Determine the (x, y) coordinate at the center of the cell enclosing the given text.  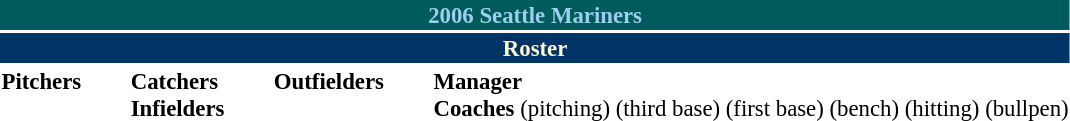
Roster (535, 48)
2006 Seattle Mariners (535, 15)
